Search for the cell housing the specified text and yield its [x, y] center coordinate. 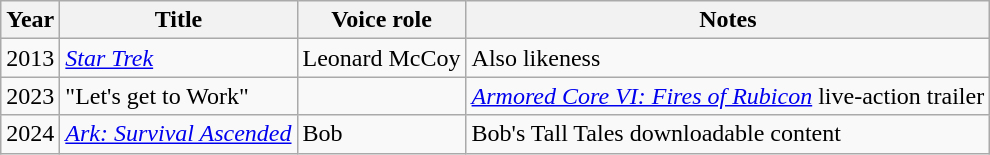
Leonard McCoy [382, 58]
2023 [30, 96]
Also likeness [728, 58]
"Let's get to Work" [178, 96]
Title [178, 20]
Voice role [382, 20]
Bob's Tall Tales downloadable content [728, 134]
2013 [30, 58]
2024 [30, 134]
Notes [728, 20]
Bob [382, 134]
Star Trek [178, 58]
Ark: Survival Ascended [178, 134]
Armored Core VI: Fires of Rubicon live-action trailer [728, 96]
Year [30, 20]
